Output the [x, y] coordinate of the center of the cell containing the given text.  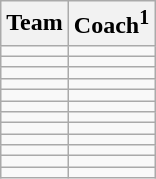
Coach1 [111, 24]
Team [35, 24]
